Capture the cell that displays the provided text and extract its (x, y) central coordinate. 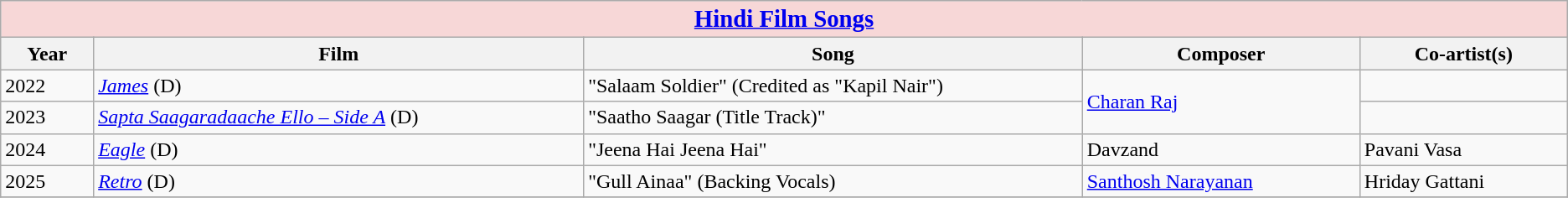
Eagle (D) (338, 149)
Year (47, 54)
Co-artist(s) (1463, 54)
Charan Raj (1221, 102)
"Gull Ainaa" (Backing Vocals) (833, 181)
Film (338, 54)
Composer (1221, 54)
Hindi Film Songs (784, 19)
Santhosh Narayanan (1221, 181)
2023 (47, 117)
"Salaam Soldier" (Credited as "Kapil Nair") (833, 86)
Davzand (1221, 149)
Hriday Gattani (1463, 181)
"Jeena Hai Jeena Hai" (833, 149)
"Saatho Saagar (Title Track)" (833, 117)
2022 (47, 86)
Pavani Vasa (1463, 149)
Song (833, 54)
Retro (D) (338, 181)
James (D) (338, 86)
2024 (47, 149)
Sapta Saagaradaache Ello – Side A (D) (338, 117)
2025 (47, 181)
